Locate the cell with the specified text and output its (x, y) center coordinate. 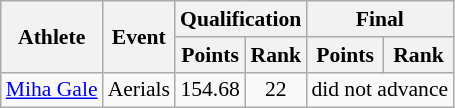
154.68 (210, 90)
Miha Gale (52, 90)
Aerials (139, 90)
Qualification (240, 19)
Final (380, 19)
Event (139, 36)
22 (276, 90)
Athlete (52, 36)
did not advance (380, 90)
